Detect which cell encompasses the target text, then output its [X, Y] center coordinate. 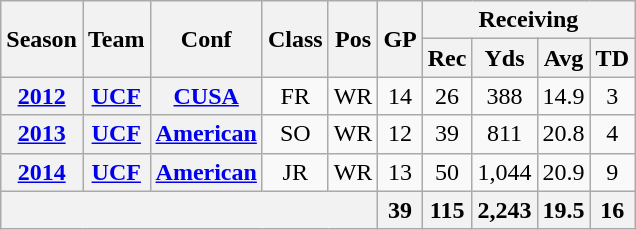
Class [295, 39]
Team [116, 39]
FR [295, 96]
388 [504, 96]
19.5 [564, 210]
115 [447, 210]
14.9 [564, 96]
13 [400, 172]
GP [400, 39]
16 [612, 210]
CUSA [206, 96]
26 [447, 96]
Conf [206, 39]
12 [400, 134]
Season [42, 39]
1,044 [504, 172]
Rec [447, 58]
14 [400, 96]
20.8 [564, 134]
811 [504, 134]
JR [295, 172]
TD [612, 58]
Receiving [528, 20]
3 [612, 96]
2013 [42, 134]
Pos [353, 39]
2012 [42, 96]
4 [612, 134]
2,243 [504, 210]
SO [295, 134]
Avg [564, 58]
50 [447, 172]
9 [612, 172]
Yds [504, 58]
20.9 [564, 172]
2014 [42, 172]
